Capture the cell that displays the provided text and extract its (x, y) central coordinate. 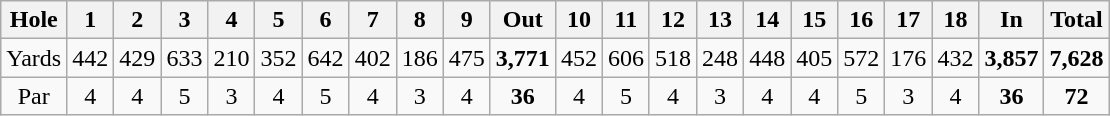
606 (626, 58)
12 (672, 20)
518 (672, 58)
448 (768, 58)
18 (956, 20)
Total (1076, 20)
432 (956, 58)
405 (814, 58)
402 (372, 58)
442 (90, 58)
10 (578, 20)
210 (232, 58)
2 (138, 20)
8 (420, 20)
9 (466, 20)
1 (90, 20)
6 (326, 20)
248 (720, 58)
7,628 (1076, 58)
17 (908, 20)
3,771 (522, 58)
352 (278, 58)
429 (138, 58)
15 (814, 20)
11 (626, 20)
176 (908, 58)
In (1012, 20)
7 (372, 20)
16 (862, 20)
Out (522, 20)
72 (1076, 96)
642 (326, 58)
13 (720, 20)
Yards (34, 58)
475 (466, 58)
Hole (34, 20)
572 (862, 58)
633 (184, 58)
452 (578, 58)
Par (34, 96)
3,857 (1012, 58)
14 (768, 20)
186 (420, 58)
